Search for the cell housing the specified text and yield its [x, y] center coordinate. 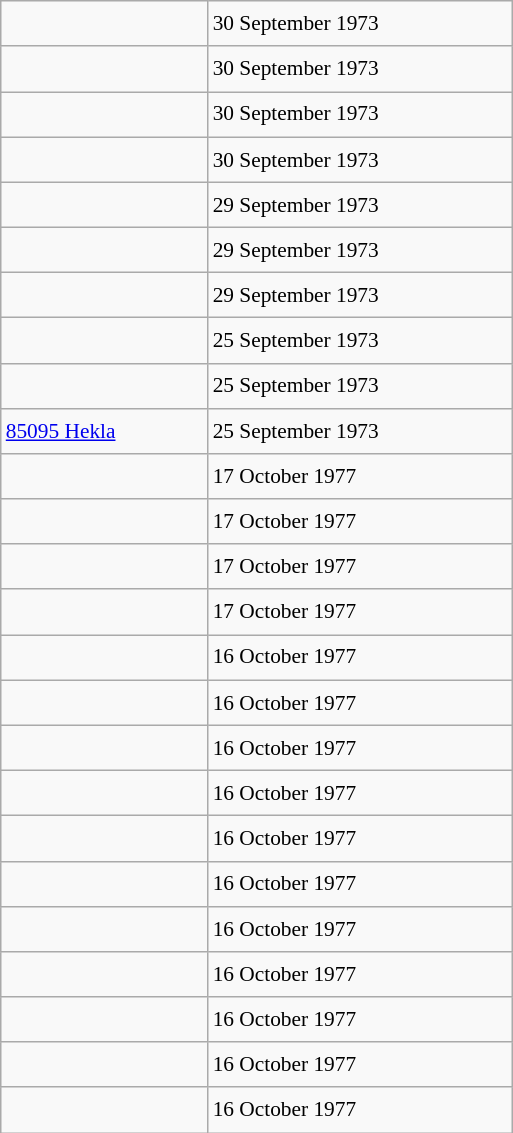
85095 Hekla [104, 430]
